Pinpoint the cell where the given text exists, returning its [X, Y] midpoint coordinate. 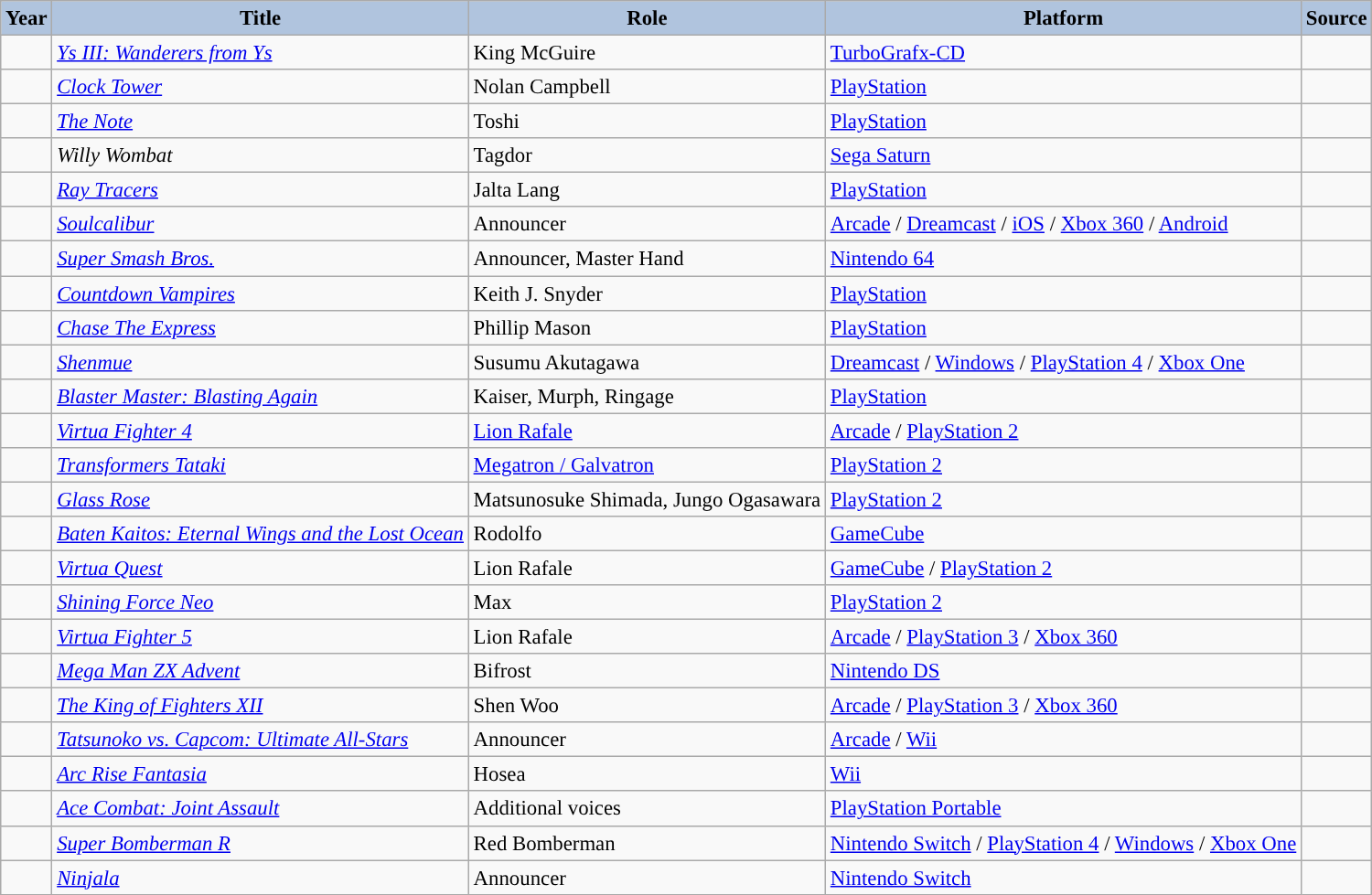
The King of Fighters XII [260, 706]
Bifrost [647, 671]
Baten Kaitos: Eternal Wings and the Lost Ocean [260, 534]
Tatsunoko vs. Capcom: Ultimate All-Stars [260, 740]
Blaster Master: Blasting Again [260, 396]
Tagdor [647, 155]
Mega Man ZX Advent [260, 671]
Virtua Fighter 5 [260, 637]
Jalta Lang [647, 190]
Hosea [647, 774]
Nintendo 64 [1064, 259]
Shenmue [260, 362]
Virtua Quest [260, 568]
Arcade / Wii [1064, 740]
Matsunosuke Shimada, Jungo Ogasawara [647, 499]
Shen Woo [647, 706]
Kaiser, Murph, Ringage [647, 396]
Chase The Express [260, 327]
Platform [1064, 18]
Red Bomberman [647, 843]
Toshi [647, 122]
PlayStation Portable [1064, 809]
Arc Rise Fantasia [260, 774]
Phillip Mason [647, 327]
Susumu Akutagawa [647, 362]
Dreamcast / Windows / PlayStation 4 / Xbox One [1064, 362]
Nintendo Switch [1064, 878]
Transformers Tataki [260, 465]
Willy Wombat [260, 155]
Soulcalibur [260, 224]
Rodolfo [647, 534]
Title [260, 18]
Nolan Campbell [647, 87]
Ys III: Wanderers from Ys [260, 53]
Role [647, 18]
Wii [1064, 774]
Sega Saturn [1064, 155]
Announcer, Master Hand [647, 259]
Super Smash Bros. [260, 259]
GameCube / PlayStation 2 [1064, 568]
Super Bomberman R [260, 843]
Virtua Fighter 4 [260, 431]
Nintendo DS [1064, 671]
King McGuire [647, 53]
Additional voices [647, 809]
Shining Force Neo [260, 602]
Max [647, 602]
Arcade / Dreamcast / iOS / Xbox 360 / Android [1064, 224]
Ray Tracers [260, 190]
Arcade / PlayStation 2 [1064, 431]
Ace Combat: Joint Assault [260, 809]
Countdown Vampires [260, 293]
GameCube [1064, 534]
Clock Tower [260, 87]
TurboGrafx-CD [1064, 53]
Glass Rose [260, 499]
Year [27, 18]
The Note [260, 122]
Source [1337, 18]
Ninjala [260, 878]
Keith J. Snyder [647, 293]
Nintendo Switch / PlayStation 4 / Windows / Xbox One [1064, 843]
Megatron / Galvatron [647, 465]
